Determine the [x, y] coordinate at the center of the cell enclosing the given text.  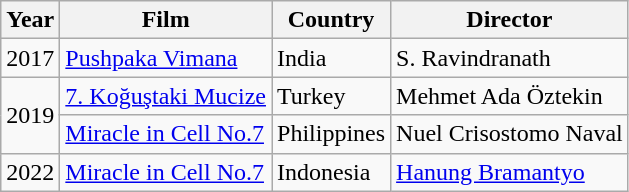
Pushpaka Vimana [166, 58]
Year [30, 20]
Hanung Bramantyo [510, 172]
2017 [30, 58]
2022 [30, 172]
India [332, 58]
Indonesia [332, 172]
Director [510, 20]
Mehmet Ada Öztekin [510, 96]
Nuel Crisostomo Naval [510, 134]
2019 [30, 115]
S. Ravindranath [510, 58]
Country [332, 20]
7. Koğuştaki Mucize [166, 96]
Philippines [332, 134]
Turkey [332, 96]
Film [166, 20]
